Return (X, Y) of the center of cell containing provided text 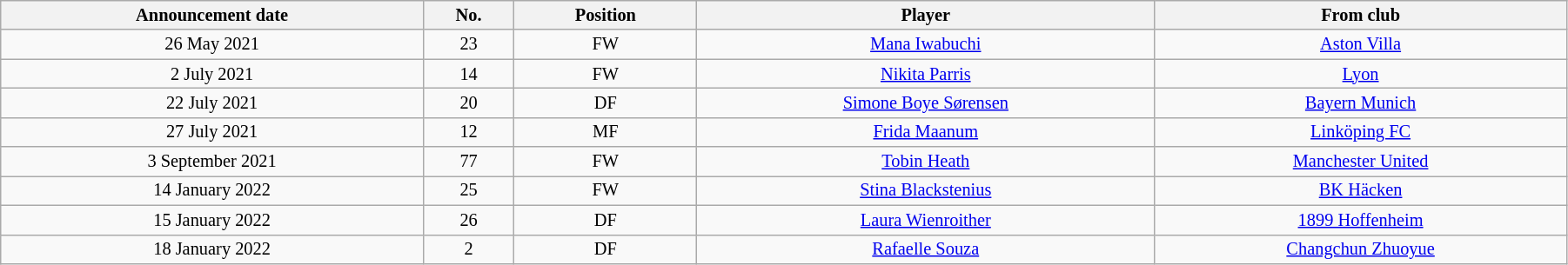
Changchun Zhuoyue (1361, 249)
From club (1361, 15)
25 (468, 190)
Position (606, 15)
2 July 2021 (212, 74)
Lyon (1361, 74)
Aston Villa (1361, 44)
Linköping FC (1361, 132)
15 January 2022 (212, 220)
2 (468, 249)
Laura Wienroither (926, 220)
14 (468, 74)
14 January 2022 (212, 190)
Nikita Parris (926, 74)
Manchester United (1361, 162)
Frida Maanum (926, 132)
22 July 2021 (212, 103)
23 (468, 44)
Player (926, 15)
Mana Iwabuchi (926, 44)
Rafaelle Souza (926, 249)
20 (468, 103)
BK Häcken (1361, 190)
Stina Blackstenius (926, 190)
1899 Hoffenheim (1361, 220)
26 (468, 220)
27 July 2021 (212, 132)
MF (606, 132)
Tobin Heath (926, 162)
12 (468, 132)
18 January 2022 (212, 249)
Announcement date (212, 15)
Bayern Munich (1361, 103)
77 (468, 162)
26 May 2021 (212, 44)
3 September 2021 (212, 162)
Simone Boye Sørensen (926, 103)
No. (468, 15)
